Extract the (x, y) coordinate from the center of the cell holding the provided text.  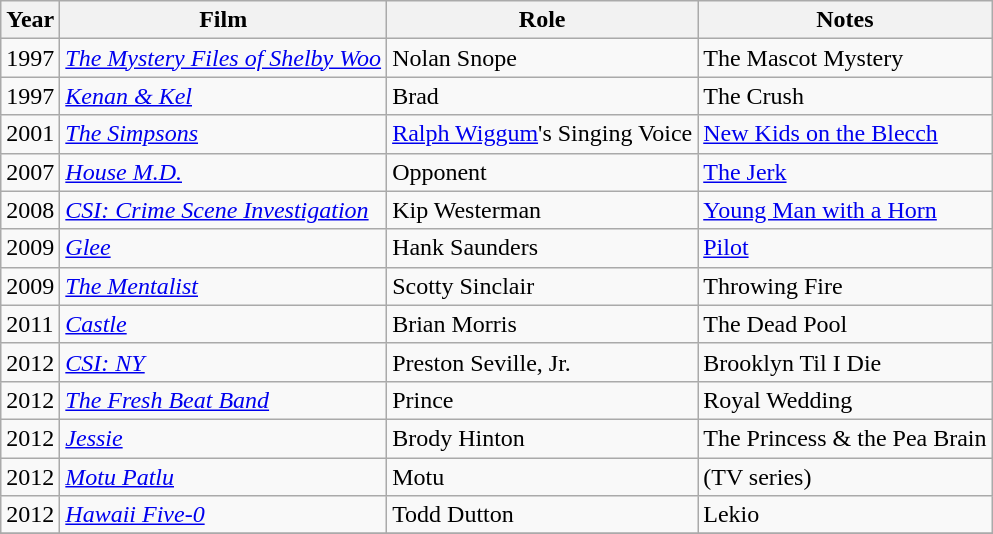
Throwing Fire (845, 286)
Brooklyn Til I Die (845, 362)
Castle (224, 324)
The Crush (845, 96)
The Mascot Mystery (845, 58)
Pilot (845, 248)
Lekio (845, 515)
2008 (30, 210)
Royal Wedding (845, 400)
Ralph Wiggum's Singing Voice (542, 134)
2011 (30, 324)
Kip Westerman (542, 210)
The Mystery Files of Shelby Woo (224, 58)
Opponent (542, 172)
House M.D. (224, 172)
Todd Dutton (542, 515)
2007 (30, 172)
Kenan & Kel (224, 96)
Role (542, 20)
Young Man with a Horn (845, 210)
Preston Seville, Jr. (542, 362)
The Jerk (845, 172)
The Dead Pool (845, 324)
Motu Patlu (224, 477)
Hank Saunders (542, 248)
The Princess & the Pea Brain (845, 438)
Prince (542, 400)
The Simpsons (224, 134)
CSI: NY (224, 362)
Year (30, 20)
The Fresh Beat Band (224, 400)
Film (224, 20)
Jessie (224, 438)
Brody Hinton (542, 438)
2001 (30, 134)
Brian Morris (542, 324)
Scotty Sinclair (542, 286)
Hawaii Five-0 (224, 515)
Motu (542, 477)
The Mentalist (224, 286)
Glee (224, 248)
CSI: Crime Scene Investigation (224, 210)
Brad (542, 96)
Notes (845, 20)
New Kids on the Blecch (845, 134)
Nolan Snope (542, 58)
(TV series) (845, 477)
